Extract the [x, y] coordinate from the center of the cell holding the provided text.  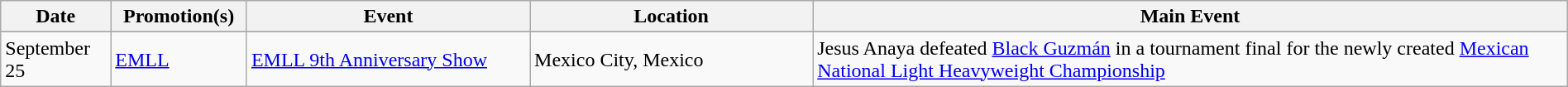
EMLL 9th Anniversary Show [388, 60]
Main Event [1191, 17]
Jesus Anaya defeated Black Guzmán in a tournament final for the newly created Mexican National Light Heavyweight Championship [1191, 60]
Date [56, 17]
Mexico City, Mexico [672, 60]
September 25 [56, 60]
EMLL [179, 60]
Location [672, 17]
Event [388, 17]
Promotion(s) [179, 17]
